Extract the (x, y) coordinate from the center of the cell holding the provided text.  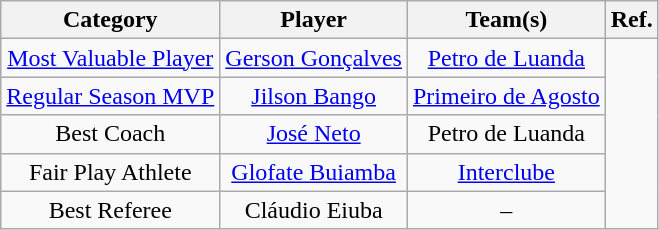
Fair Play Athlete (110, 172)
Cláudio Eiuba (314, 210)
Player (314, 20)
José Neto (314, 134)
Regular Season MVP (110, 96)
Primeiro de Agosto (506, 96)
Jilson Bango (314, 96)
Best Coach (110, 134)
Glofate Buiamba (314, 172)
– (506, 210)
Ref. (632, 20)
Most Valuable Player (110, 58)
Best Referee (110, 210)
Gerson Gonçalves (314, 58)
Interclube (506, 172)
Category (110, 20)
Team(s) (506, 20)
